From the cell containing the given text, extract its center point as [x, y] coordinate. 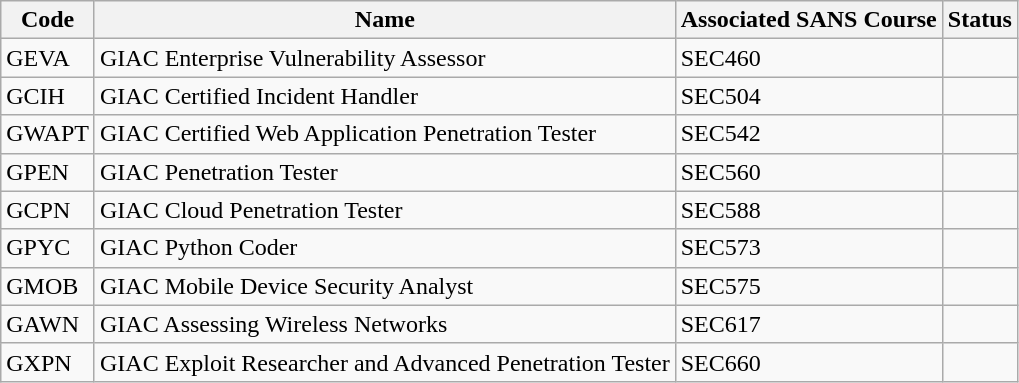
SEC575 [808, 286]
GIAC Penetration Tester [384, 172]
Associated SANS Course [808, 20]
GIAC Certified Web Application Penetration Tester [384, 134]
GIAC Certified Incident Handler [384, 96]
GXPN [48, 362]
SEC573 [808, 248]
GCPN [48, 210]
GIAC Cloud Penetration Tester [384, 210]
SEC617 [808, 324]
GAWN [48, 324]
SEC504 [808, 96]
GIAC Python Coder [384, 248]
GEVA [48, 58]
GIAC Exploit Researcher and Advanced Penetration Tester [384, 362]
SEC560 [808, 172]
GIAC Enterprise Vulnerability Assessor [384, 58]
SEC660 [808, 362]
GCIH [48, 96]
GMOB [48, 286]
GPEN [48, 172]
GIAC Mobile Device Security Analyst [384, 286]
SEC542 [808, 134]
GPYC [48, 248]
Code [48, 20]
Status [980, 20]
GWAPT [48, 134]
GIAC Assessing Wireless Networks [384, 324]
Name [384, 20]
SEC588 [808, 210]
SEC460 [808, 58]
